Provide the (x, y) coordinate of the cell's center where the given text is located.  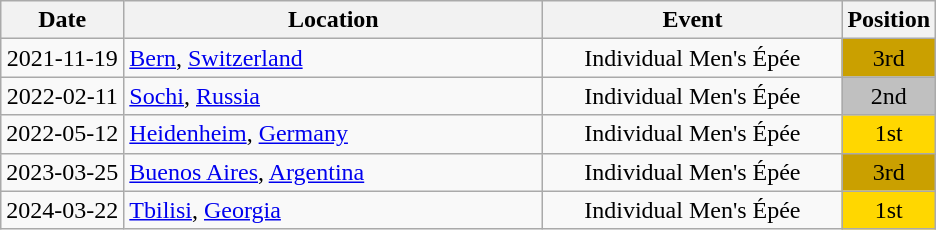
2022-02-11 (62, 96)
Position (889, 20)
Heidenheim, Germany (334, 134)
2022-05-12 (62, 134)
Tbilisi, Georgia (334, 210)
2021-11-19 (62, 58)
Date (62, 20)
Sochi, Russia (334, 96)
2nd (889, 96)
2024-03-22 (62, 210)
Bern, Switzerland (334, 58)
2023-03-25 (62, 172)
Buenos Aires, Argentina (334, 172)
Location (334, 20)
Event (692, 20)
